Determine the (x, y) coordinate at the center of the cell enclosing the given text.  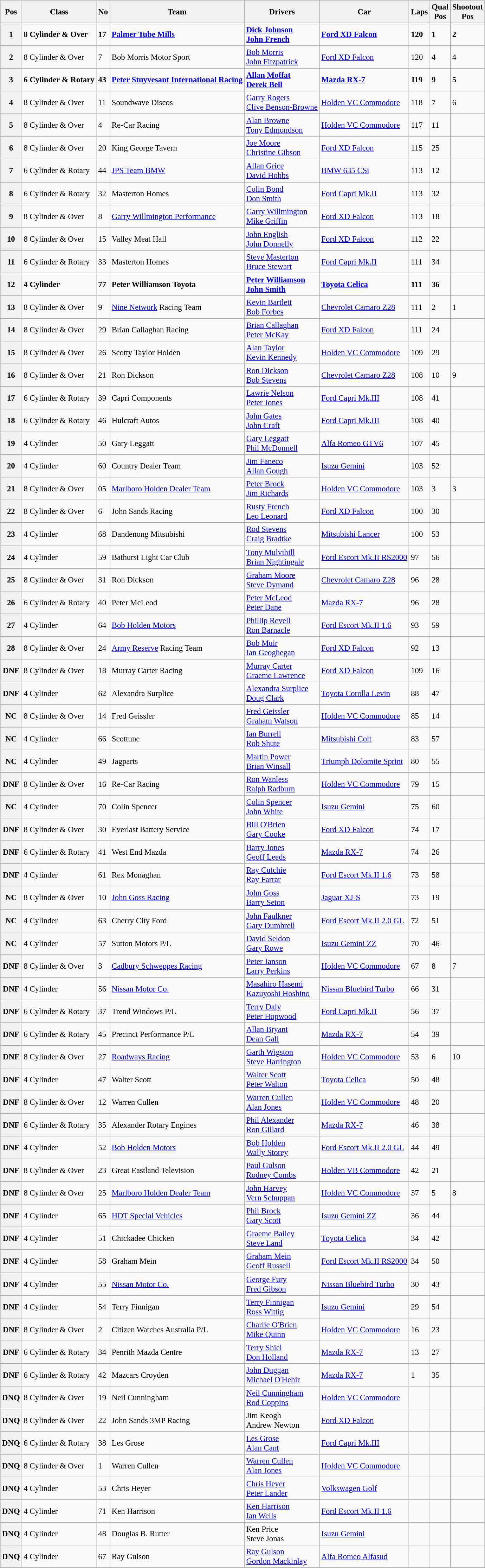
Bob Muir Ian Geoghegan (282, 648)
HDT Special Vehicles (177, 1216)
88 (420, 694)
Tony Mulvihill Brian Nightingale (282, 557)
Brian Callaghan Racing (177, 330)
112 (420, 239)
Chris Heyer (177, 1489)
Bob Morris Motor Sport (177, 57)
Jaguar XJ-S (364, 898)
65 (103, 1216)
Graham Mein Geoff Russell (282, 1261)
Hulcraft Autos (177, 421)
Palmer Tube Mills (177, 34)
Holden VB Commodore (364, 1171)
Country Dealer Team (177, 466)
Martin Power Brian Winsall (282, 762)
John English John Donnelly (282, 239)
97 (420, 557)
Dick Johnson John French (282, 34)
Ken Price Steve Jonas (282, 1534)
Colin Spencer (177, 807)
Jim Keogh Andrew Newton (282, 1420)
John Gates John Craft (282, 421)
Phil Alexander Ron Gillard (282, 1125)
Walter Scott (177, 1080)
119 (420, 80)
King George Tavern (177, 148)
John Duggan Michael O'Hehir (282, 1375)
Ken Harrison Ian Wells (282, 1511)
BMW 635 CSi (364, 171)
Chickadee Chicken (177, 1239)
West End Mazda (177, 853)
115 (420, 148)
Gary Leggatt Phil McDonnell (282, 443)
Barry Jones Geoff Leeds (282, 853)
Great Eastland Television (177, 1171)
Ray Gulson Gordon Mackinlay (282, 1557)
Peter Williamson John Smith (282, 284)
Colin Bond Don Smith (282, 193)
Volkswagen Golf (364, 1489)
71 (103, 1511)
Bob Holden Wally Storey (282, 1148)
Penrith Mazda Centre (177, 1352)
Roadways Racing (177, 1057)
Peter Williamson Toyota (177, 284)
George Fury Fred Gibson (282, 1284)
Terry Shiel Don Holland (282, 1352)
Mitsubishi Colt (364, 739)
Alfa Romeo GTV6 (364, 443)
85 (420, 716)
Peter Brock Jim Richards (282, 489)
Colin Spencer John White (282, 807)
No (103, 12)
Army Reserve Racing Team (177, 648)
Peter McLeod (177, 602)
Car (364, 12)
Rusty French Leo Leonard (282, 511)
Bill O'Brien Gary Cooke (282, 829)
John Sands Racing (177, 511)
68 (103, 535)
75 (420, 807)
117 (420, 125)
Ron Dickson Bob Stevens (282, 375)
64 (103, 625)
Peter McLeod Peter Dane (282, 602)
Team (177, 12)
Garry Willmington Performance (177, 216)
Chris Heyer Peter Lander (282, 1489)
Peter Stuyvesant International Racing (177, 80)
Triumph Dolomite Sprint (364, 762)
92 (420, 648)
Ray Gulson (177, 1557)
John Faulkner Gary Dumbrell (282, 921)
Walter Scott Peter Walton (282, 1080)
Mitsubishi Lancer (364, 535)
Peter Janson Larry Perkins (282, 966)
JPS Team BMW (177, 171)
Gary Leggatt (177, 443)
Garth Wigston Steve Harrington (282, 1057)
Neil Cunningham Rod Coppins (282, 1398)
118 (420, 103)
05 (103, 489)
Ken Harrison (177, 1511)
John Goss Racing (177, 898)
Phillip Revell Ron Barnacle (282, 625)
63 (103, 921)
Pos (11, 12)
John Goss Barry Seton (282, 898)
93 (420, 625)
33 (103, 262)
Everlast Battery Service (177, 829)
Phil Brock Gary Scott (282, 1216)
Terry Finnigan Ross Wittig (282, 1307)
Allan Bryant Dean Gall (282, 1034)
Graham Moore Steve Dymand (282, 580)
Douglas B. Rutter (177, 1534)
Terry Daly Peter Hopwood (282, 1012)
Cherry City Ford (177, 921)
Cadbury Schweppes Racing (177, 966)
Terry Finnigan (177, 1307)
Les Grose (177, 1443)
Soundwave Discos (177, 103)
Bathurst Light Car Club (177, 557)
Class (59, 12)
Garry Rogers Clive Benson-Browne (282, 103)
Ron Wanless Ralph Radburn (282, 784)
Fred Geissler (177, 716)
Nine Network Racing Team (177, 307)
Allan Grice David Hobbs (282, 171)
Toyota Corolla Levin (364, 694)
Capri Components (177, 398)
John Harvey Vern Schuppan (282, 1193)
Ian Burrell Rob Shute (282, 739)
72 (420, 921)
Graham Mein (177, 1261)
Murray Carter Racing (177, 670)
Masahiro Hasemi Kazuyoshi Hoshino (282, 988)
Steve Masterton Bruce Stewart (282, 262)
Precinct Performance P/L (177, 1034)
Sutton Motors P/L (177, 943)
Paul Gulson Rodney Combs (282, 1171)
QualPos (440, 12)
Valley Meat Hall (177, 239)
ShootoutPos (467, 12)
Mazcars Croyden (177, 1375)
79 (420, 784)
Jagparts (177, 762)
Charlie O'Brien Mike Quinn (282, 1330)
Citizen Watches Australia P/L (177, 1330)
Jim Faneco Allan Gough (282, 466)
62 (103, 694)
Alexandra Surplice Doug Clark (282, 694)
Trend Windows P/L (177, 1012)
Neil Cunningham (177, 1398)
Scotty Taylor Holden (177, 352)
Murray Carter Graeme Lawrence (282, 670)
David Seldon Gary Rowe (282, 943)
Joe Moore Christine Gibson (282, 148)
83 (420, 739)
Rod Stevens Craig Bradtke (282, 535)
Les Grose Alan Cant (282, 1443)
Dandenong Mitsubishi (177, 535)
77 (103, 284)
Drivers (282, 12)
Scottune (177, 739)
Garry Willmington Mike Griffin (282, 216)
Lawrie Nelson Peter Jones (282, 398)
Alfa Romeo Alfasud (364, 1557)
Ray Cutchie Ray Farrar (282, 875)
Alan Browne Tony Edmondson (282, 125)
Kevin Bartlett Bob Forbes (282, 307)
107 (420, 443)
Alan Taylor Kevin Kennedy (282, 352)
61 (103, 875)
Rex Monaghan (177, 875)
Alexander Rotary Engines (177, 1125)
Fred Geissler Graham Watson (282, 716)
Allan Moffat Derek Bell (282, 80)
John Sands 3MP Racing (177, 1420)
Laps (420, 12)
Brian Callaghan Peter McKay (282, 330)
80 (420, 762)
Alexandra Surplice (177, 694)
Graeme Bailey Steve Land (282, 1239)
Bob Morris John Fitzpatrick (282, 57)
